Provide the [x, y] coordinate of the cell's center where the given text is located.  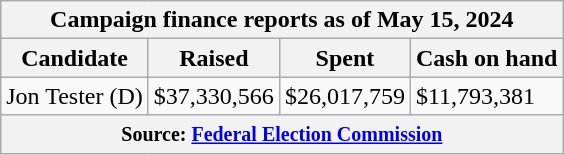
Campaign finance reports as of May 15, 2024 [282, 20]
Candidate [75, 58]
Raised [214, 58]
$26,017,759 [344, 96]
Spent [344, 58]
Source: Federal Election Commission [282, 134]
$37,330,566 [214, 96]
Jon Tester (D) [75, 96]
Cash on hand [486, 58]
$11,793,381 [486, 96]
